Find where the given text appears and provide that cell's center as [X, Y] coordinate. 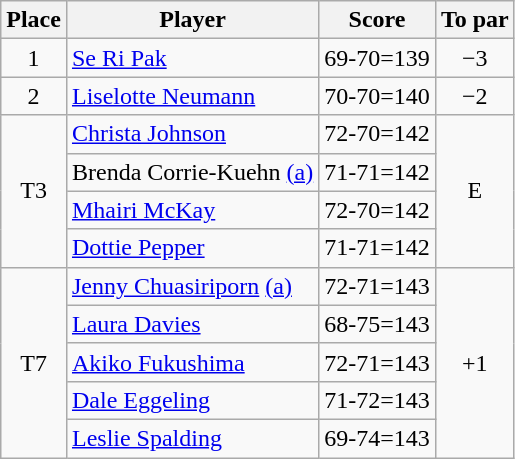
T3 [34, 191]
Liselotte Neumann [192, 96]
Mhairi McKay [192, 210]
−2 [474, 96]
T7 [34, 362]
Brenda Corrie-Kuehn (a) [192, 172]
2 [34, 96]
Dottie Pepper [192, 248]
Dale Eggeling [192, 400]
68-75=143 [378, 324]
Leslie Spalding [192, 438]
E [474, 191]
+1 [474, 362]
−3 [474, 58]
Player [192, 20]
1 [34, 58]
70-70=140 [378, 96]
Akiko Fukushima [192, 362]
69-74=143 [378, 438]
Christa Johnson [192, 134]
Jenny Chuasiriporn (a) [192, 286]
69-70=139 [378, 58]
Se Ri Pak [192, 58]
To par [474, 20]
Place [34, 20]
71-72=143 [378, 400]
Laura Davies [192, 324]
Score [378, 20]
